For the text-containing cell, return its midpoint in (x, y) coordinate format. 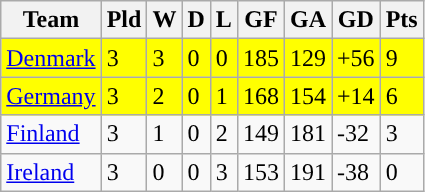
Team (51, 20)
168 (260, 96)
GA (308, 20)
Germany (51, 96)
D (196, 20)
Ireland (51, 172)
6 (402, 96)
153 (260, 172)
-32 (356, 134)
181 (308, 134)
GD (356, 20)
191 (308, 172)
+14 (356, 96)
Finland (51, 134)
L (224, 20)
GF (260, 20)
154 (308, 96)
Pts (402, 20)
Pld (124, 20)
129 (308, 58)
-38 (356, 172)
149 (260, 134)
+56 (356, 58)
W (164, 20)
Denmark (51, 58)
9 (402, 58)
185 (260, 58)
